Output the [x, y] coordinate of the center of the cell containing the given text.  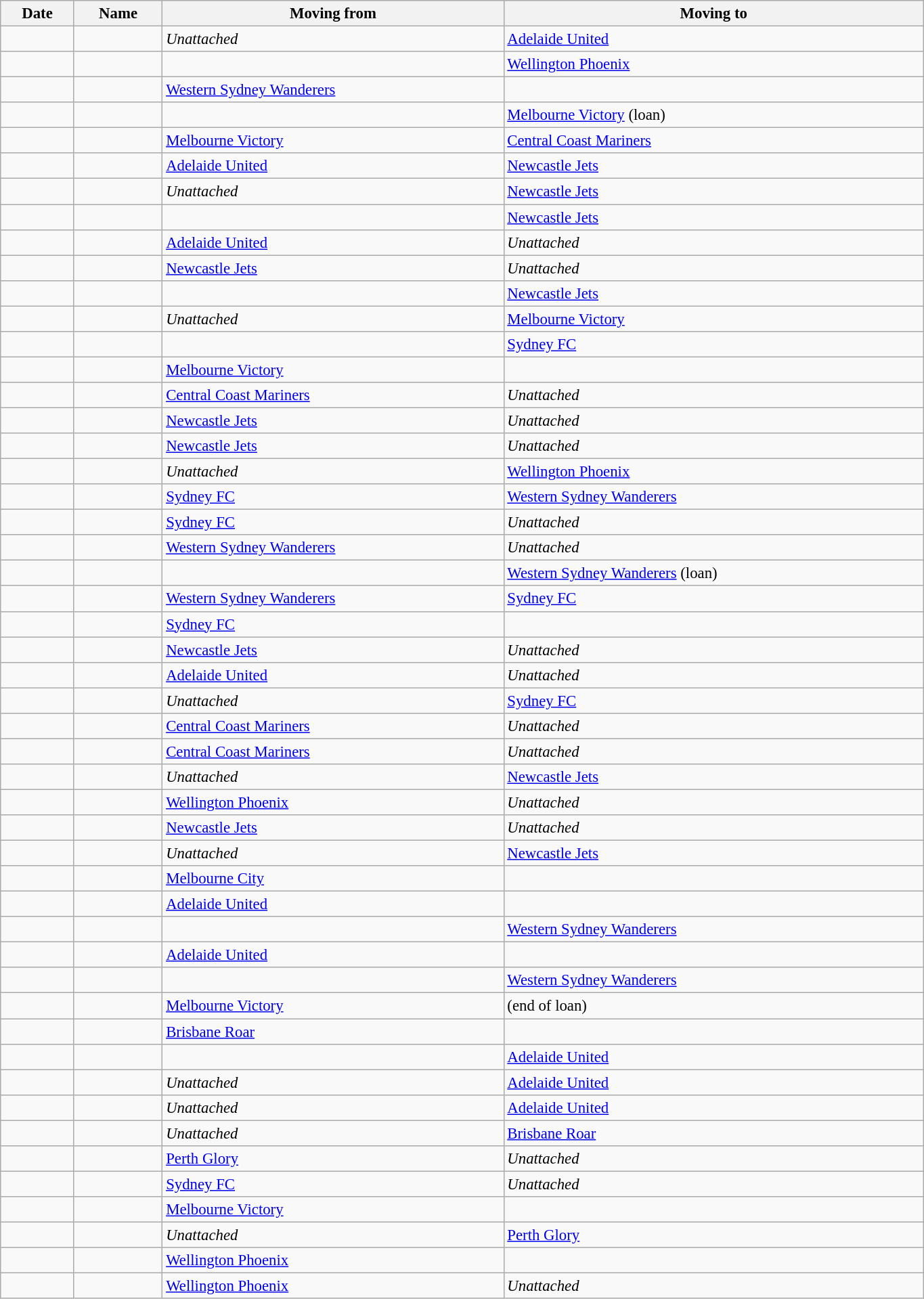
Moving from [333, 14]
Name [118, 14]
Western Sydney Wanderers (loan) [713, 573]
(end of loan) [713, 1006]
Melbourne City [333, 879]
Melbourne Victory (loan) [713, 115]
Moving to [713, 14]
Date [38, 14]
